Provide the (X, Y) coordinate of the cell's center where the given text is located.  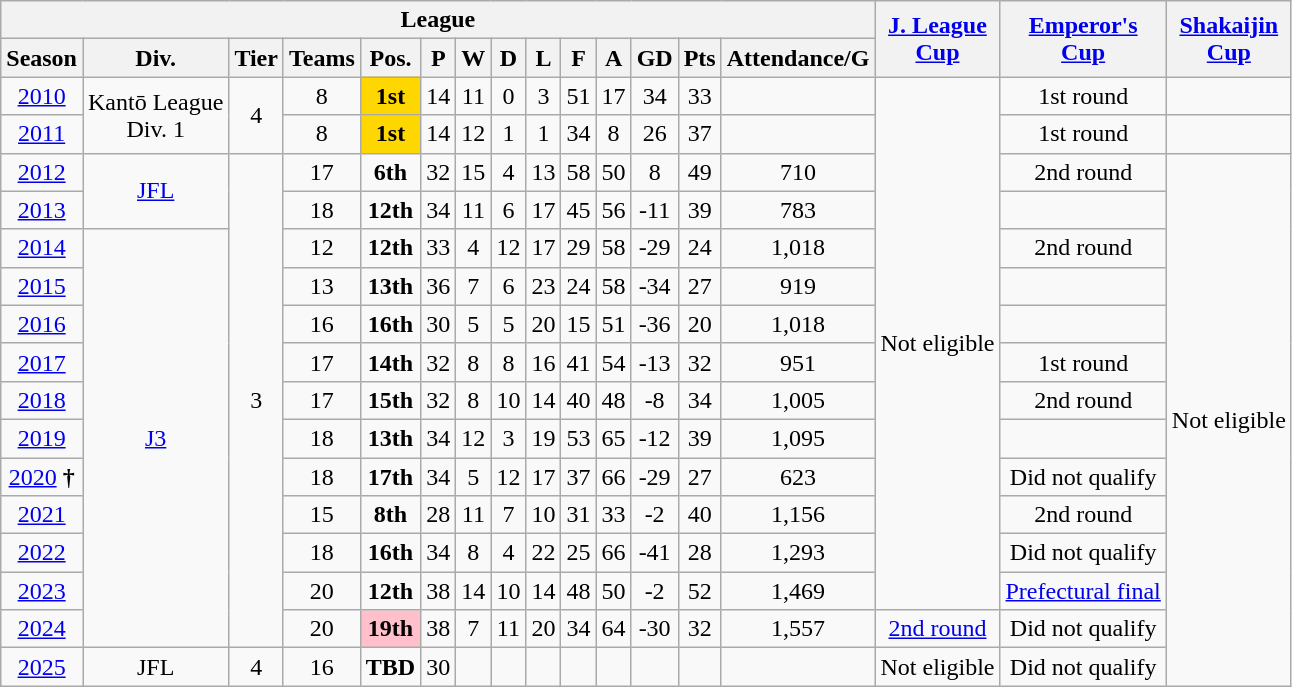
36 (438, 286)
-34 (654, 286)
1,005 (798, 400)
2013 (42, 210)
-8 (654, 400)
2011 (42, 134)
25 (578, 553)
53 (578, 438)
65 (614, 438)
2014 (42, 248)
League (438, 20)
Tier (256, 58)
Emperor'sCup (1083, 39)
19 (544, 438)
56 (614, 210)
-30 (654, 629)
Teams (322, 58)
-12 (654, 438)
41 (578, 362)
2022 (42, 553)
2019 (42, 438)
2015 (42, 286)
2020 † (42, 477)
TBD (390, 667)
2017 (42, 362)
2025 (42, 667)
1,095 (798, 438)
783 (798, 210)
-11 (654, 210)
2023 (42, 591)
1,293 (798, 553)
GD (654, 58)
Div. (155, 58)
623 (798, 477)
54 (614, 362)
1,469 (798, 591)
49 (700, 172)
Prefectural final (1083, 591)
J3 (155, 438)
2021 (42, 515)
-13 (654, 362)
J. League Cup (938, 39)
45 (578, 210)
2024 (42, 629)
2010 (42, 96)
26 (654, 134)
Attendance/G (798, 58)
52 (700, 591)
951 (798, 362)
0 (508, 96)
919 (798, 286)
8th (390, 515)
2016 (42, 324)
710 (798, 172)
29 (578, 248)
-41 (654, 553)
1,557 (798, 629)
6th (390, 172)
19th (390, 629)
2018 (42, 400)
17th (390, 477)
D (508, 58)
14th (390, 362)
22 (544, 553)
A (614, 58)
-36 (654, 324)
23 (544, 286)
31 (578, 515)
P (438, 58)
64 (614, 629)
Pos. (390, 58)
Season (42, 58)
15th (390, 400)
W (474, 58)
F (578, 58)
1,156 (798, 515)
Kantō LeagueDiv. 1 (155, 115)
Pts (700, 58)
ShakaijinCup (1228, 39)
2012 (42, 172)
L (544, 58)
